Extract the (x, y) coordinate from the center of the cell holding the provided text.  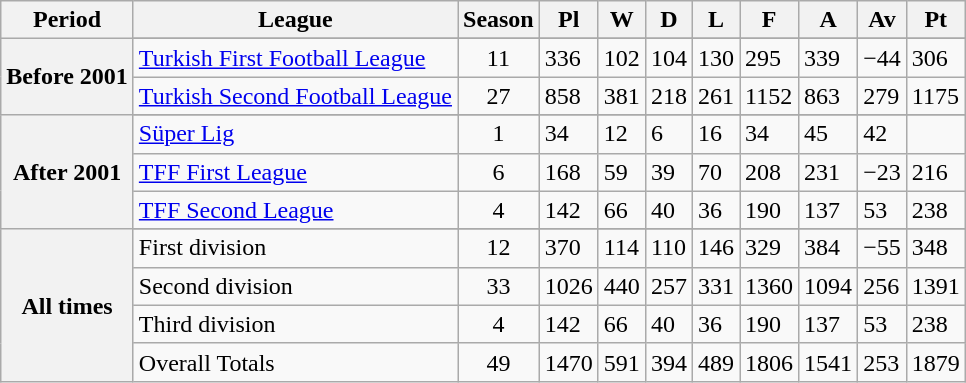
Süper Lig (295, 134)
Overall Totals (295, 362)
L (716, 20)
Season (499, 20)
306 (936, 58)
394 (668, 362)
−55 (882, 248)
114 (622, 248)
42 (882, 134)
27 (499, 96)
863 (828, 96)
Turkish First Football League (295, 58)
339 (828, 58)
TFF First League (295, 172)
256 (882, 286)
218 (668, 96)
11 (499, 58)
1 (499, 134)
348 (936, 248)
257 (668, 286)
440 (622, 286)
1026 (568, 286)
45 (828, 134)
59 (622, 172)
W (622, 20)
381 (622, 96)
858 (568, 96)
331 (716, 286)
253 (882, 362)
384 (828, 248)
329 (770, 248)
League (295, 20)
Period (68, 20)
TFF Second League (295, 210)
D (668, 20)
Pl (568, 20)
102 (622, 58)
Av (882, 20)
Before 2001 (68, 77)
1391 (936, 286)
1152 (770, 96)
After 2001 (68, 172)
336 (568, 58)
1806 (770, 362)
39 (668, 172)
F (770, 20)
Turkish Second Football League (295, 96)
370 (568, 248)
279 (882, 96)
1094 (828, 286)
First division (295, 248)
1879 (936, 362)
216 (936, 172)
16 (716, 134)
489 (716, 362)
110 (668, 248)
591 (622, 362)
208 (770, 172)
146 (716, 248)
70 (716, 172)
1175 (936, 96)
Third division (295, 324)
1470 (568, 362)
231 (828, 172)
49 (499, 362)
Second division (295, 286)
A (828, 20)
168 (568, 172)
1360 (770, 286)
261 (716, 96)
All times (68, 305)
−44 (882, 58)
Pt (936, 20)
130 (716, 58)
295 (770, 58)
33 (499, 286)
−23 (882, 172)
1541 (828, 362)
104 (668, 58)
